Capture the cell that displays the provided text and extract its [x, y] central coordinate. 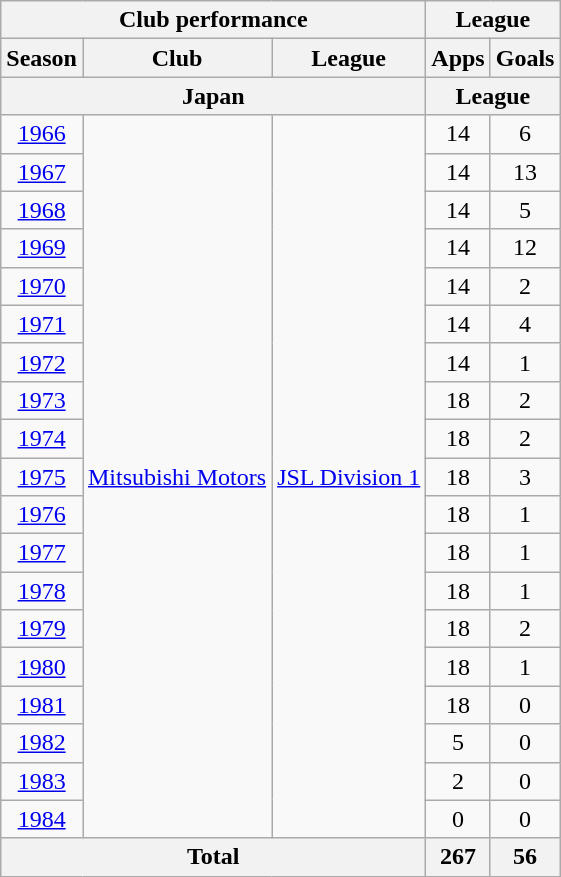
56 [525, 857]
1983 [42, 781]
1974 [42, 438]
Club [176, 58]
267 [458, 857]
Season [42, 58]
1967 [42, 172]
1972 [42, 362]
1984 [42, 819]
Mitsubishi Motors [176, 476]
1971 [42, 324]
Apps [458, 58]
Total [214, 857]
12 [525, 248]
1968 [42, 210]
JSL Division 1 [349, 476]
13 [525, 172]
1975 [42, 477]
1970 [42, 286]
6 [525, 134]
4 [525, 324]
1976 [42, 515]
1969 [42, 248]
1977 [42, 553]
1981 [42, 705]
1980 [42, 667]
1978 [42, 591]
3 [525, 477]
1979 [42, 629]
1966 [42, 134]
1973 [42, 400]
1982 [42, 743]
Club performance [214, 20]
Goals [525, 58]
Japan [214, 96]
